Search for the cell housing the specified text and yield its [x, y] center coordinate. 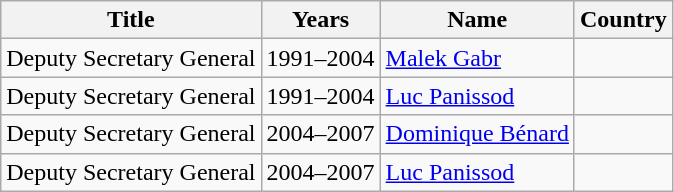
Title [131, 20]
Dominique Bénard [477, 134]
Name [477, 20]
Country [623, 20]
Years [320, 20]
Malek Gabr [477, 58]
